Determine the (x, y) coordinate at the center of the cell enclosing the given text.  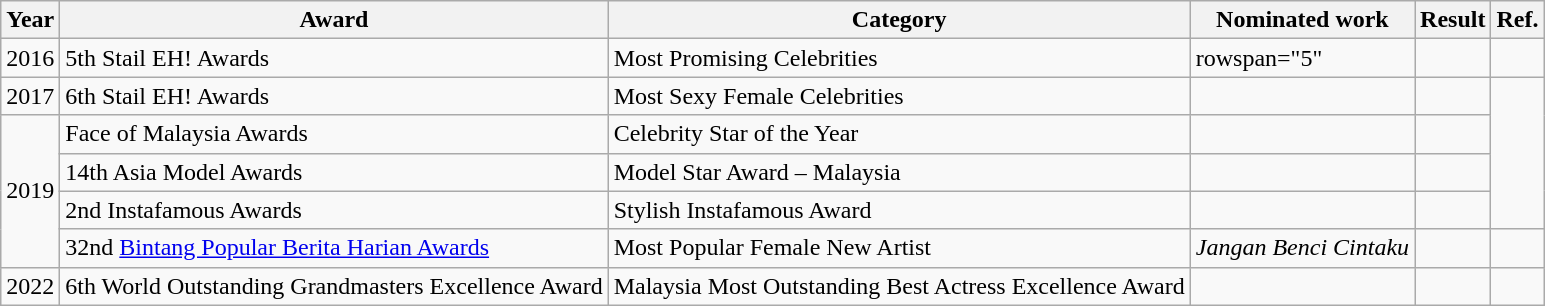
Stylish Instafamous Award (899, 210)
Category (899, 20)
Award (334, 20)
Malaysia Most Outstanding Best Actress Excellence Award (899, 286)
6th Stail EH! Awards (334, 96)
Nominated work (1302, 20)
Face of Malaysia Awards (334, 134)
5th Stail EH! Awards (334, 58)
Most Popular Female New Artist (899, 248)
2017 (30, 96)
Most Sexy Female Celebrities (899, 96)
Jangan Benci Cintaku (1302, 248)
Result (1453, 20)
32nd Bintang Popular Berita Harian Awards (334, 248)
2022 (30, 286)
2019 (30, 191)
6th World Outstanding Grandmasters Excellence Award (334, 286)
Celebrity Star of the Year (899, 134)
Model Star Award – Malaysia (899, 172)
Ref. (1518, 20)
rowspan="5" (1302, 58)
2016 (30, 58)
2nd Instafamous Awards (334, 210)
Year (30, 20)
Most Promising Celebrities (899, 58)
14th Asia Model Awards (334, 172)
